Return [X, Y] of the center of cell containing provided text 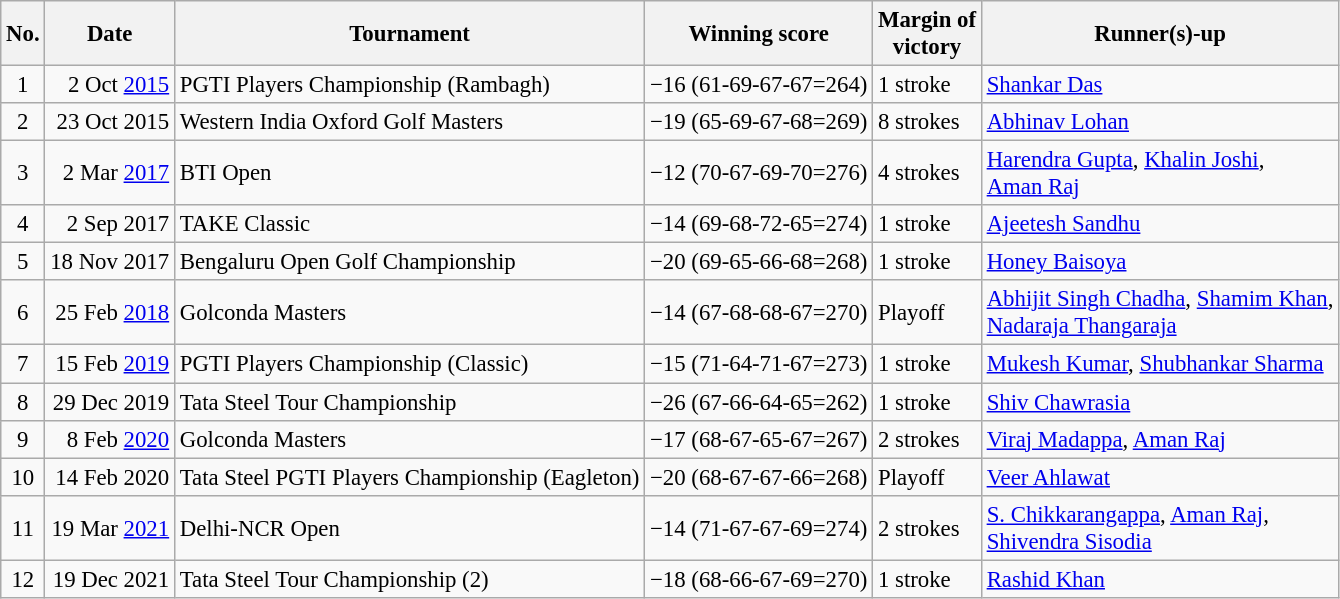
2 [23, 122]
−20 (68-67-67-66=268) [759, 477]
−18 (68-66-67-69=270) [759, 579]
Mukesh Kumar, Shubhankar Sharma [1160, 364]
−14 (71-67-67-69=274) [759, 528]
11 [23, 528]
10 [23, 477]
Viraj Madappa, Aman Raj [1160, 439]
PGTI Players Championship (Classic) [409, 364]
Shankar Das [1160, 85]
S. Chikkarangappa, Aman Raj, Shivendra Sisodia [1160, 528]
Winning score [759, 34]
29 Dec 2019 [110, 402]
25 Feb 2018 [110, 312]
Tata Steel Tour Championship [409, 402]
2 Oct 2015 [110, 85]
12 [23, 579]
−19 (65-69-67-68=269) [759, 122]
15 Feb 2019 [110, 364]
18 Nov 2017 [110, 262]
4 strokes [928, 174]
−14 (67-68-68-67=270) [759, 312]
−15 (71-64-71-67=273) [759, 364]
3 [23, 174]
−17 (68-67-65-67=267) [759, 439]
Veer Ahlawat [1160, 477]
Honey Baisoya [1160, 262]
Ajeetesh Sandhu [1160, 224]
Delhi-NCR Open [409, 528]
Runner(s)-up [1160, 34]
−26 (67-66-64-65=262) [759, 402]
2 Mar 2017 [110, 174]
Western India Oxford Golf Masters [409, 122]
−16 (61-69-67-67=264) [759, 85]
Shiv Chawrasia [1160, 402]
Abhinav Lohan [1160, 122]
Tata Steel Tour Championship (2) [409, 579]
TAKE Classic [409, 224]
19 Mar 2021 [110, 528]
Abhijit Singh Chadha, Shamim Khan, Nadaraja Thangaraja [1160, 312]
Harendra Gupta, Khalin Joshi, Aman Raj [1160, 174]
−12 (70-67-69-70=276) [759, 174]
Tata Steel PGTI Players Championship (Eagleton) [409, 477]
4 [23, 224]
1 [23, 85]
23 Oct 2015 [110, 122]
PGTI Players Championship (Rambagh) [409, 85]
8 [23, 402]
Margin of victory [928, 34]
5 [23, 262]
7 [23, 364]
−14 (69-68-72-65=274) [759, 224]
14 Feb 2020 [110, 477]
8 Feb 2020 [110, 439]
No. [23, 34]
Date [110, 34]
6 [23, 312]
9 [23, 439]
2 Sep 2017 [110, 224]
BTI Open [409, 174]
19 Dec 2021 [110, 579]
Tournament [409, 34]
Bengaluru Open Golf Championship [409, 262]
−20 (69-65-66-68=268) [759, 262]
Rashid Khan [1160, 579]
8 strokes [928, 122]
